Scan for the cell matching the given text and deliver its [x, y] coordinate at center. 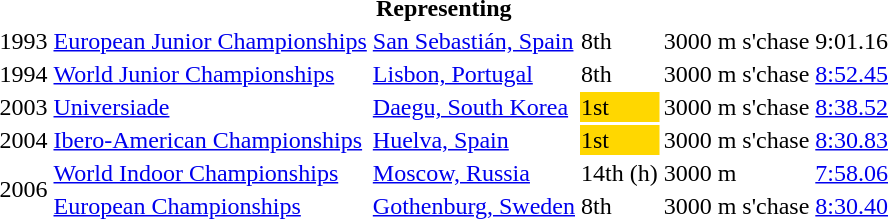
San Sebastián, Spain [474, 41]
Ibero-American Championships [210, 140]
Huelva, Spain [474, 140]
European Junior Championships [210, 41]
World Junior Championships [210, 74]
World Indoor Championships [210, 173]
Universiade [210, 107]
Lisbon, Portugal [474, 74]
Daegu, South Korea [474, 107]
3000 m [736, 173]
14th (h) [620, 173]
Moscow, Russia [474, 173]
